Scan for the cell matching the given text and deliver its [x, y] coordinate at center. 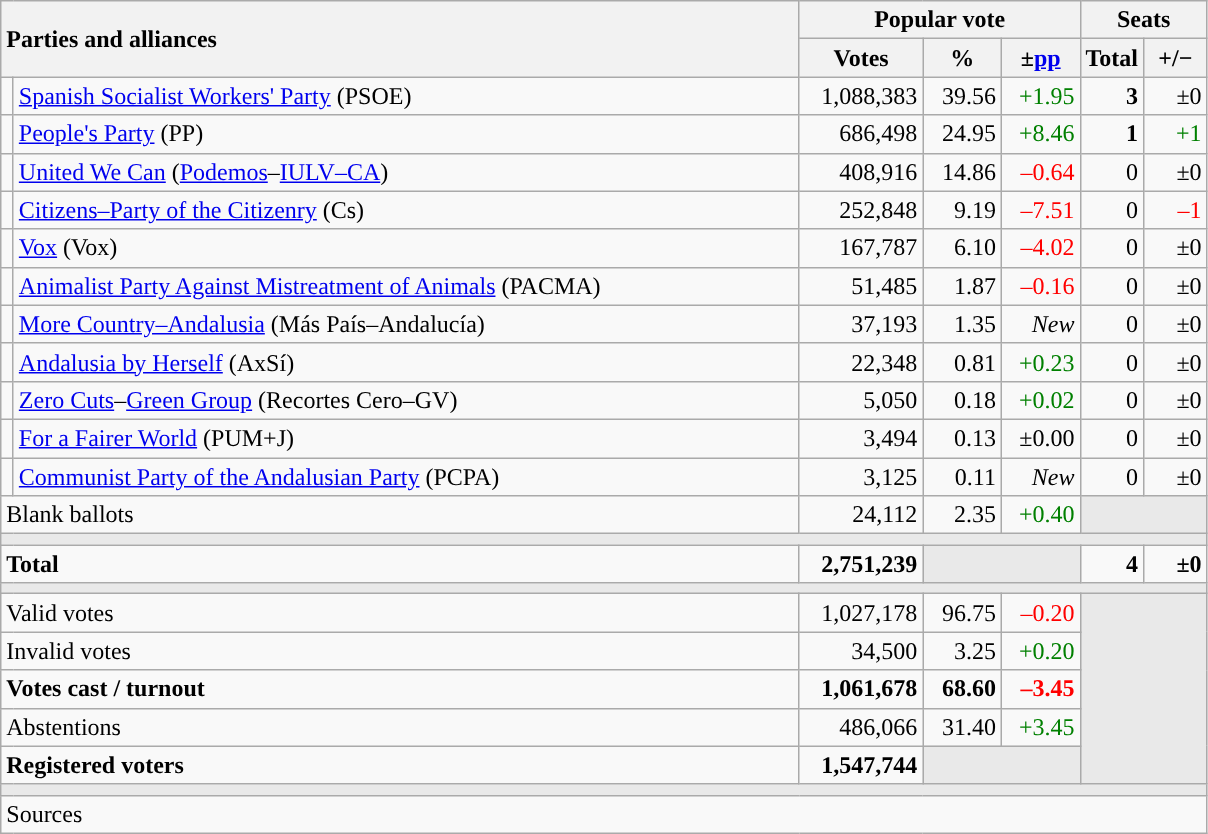
–7.51 [1040, 210]
–0.16 [1040, 286]
Andalusia by Herself (AxSí) [406, 362]
–1 [1176, 210]
3,494 [861, 438]
2,751,239 [861, 564]
0.81 [962, 362]
Citizens–Party of the Citizenry (Cs) [406, 210]
Seats [1144, 20]
686,498 [861, 134]
–3.45 [1040, 689]
1.87 [962, 286]
3.25 [962, 651]
1 [1112, 134]
37,193 [861, 324]
–4.02 [1040, 248]
252,848 [861, 210]
0.11 [962, 477]
Popular vote [940, 20]
3,125 [861, 477]
% [962, 58]
Spanish Socialist Workers' Party (PSOE) [406, 96]
4 [1112, 564]
24,112 [861, 515]
+8.46 [1040, 134]
0.18 [962, 400]
1,547,744 [861, 765]
486,066 [861, 727]
0.13 [962, 438]
People's Party (PP) [406, 134]
39.56 [962, 96]
9.19 [962, 210]
+0.40 [1040, 515]
Invalid votes [400, 651]
51,485 [861, 286]
5,050 [861, 400]
167,787 [861, 248]
Vox (Vox) [406, 248]
Parties and alliances [400, 39]
1,061,678 [861, 689]
–0.20 [1040, 613]
Votes cast / turnout [400, 689]
Registered voters [400, 765]
408,916 [861, 172]
+1 [1176, 134]
Abstentions [400, 727]
1.35 [962, 324]
More Country–Andalusia (Más País–Andalucía) [406, 324]
+3.45 [1040, 727]
3 [1112, 96]
Votes [861, 58]
31.40 [962, 727]
68.60 [962, 689]
14.86 [962, 172]
–0.64 [1040, 172]
22,348 [861, 362]
34,500 [861, 651]
Animalist Party Against Mistreatment of Animals (PACMA) [406, 286]
2.35 [962, 515]
+0.02 [1040, 400]
+1.95 [1040, 96]
24.95 [962, 134]
+/− [1176, 58]
Valid votes [400, 613]
Communist Party of the Andalusian Party (PCPA) [406, 477]
Zero Cuts–Green Group (Recortes Cero–GV) [406, 400]
For a Fairer World (PUM+J) [406, 438]
+0.20 [1040, 651]
96.75 [962, 613]
1,027,178 [861, 613]
±0.00 [1040, 438]
+0.23 [1040, 362]
Blank ballots [400, 515]
Sources [604, 814]
1,088,383 [861, 96]
6.10 [962, 248]
±pp [1040, 58]
United We Can (Podemos–IULV–CA) [406, 172]
